For the text-containing cell, return its midpoint in (X, Y) coordinate format. 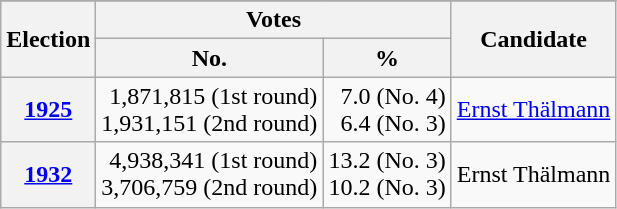
% (387, 58)
1925 (48, 110)
No. (210, 58)
Votes (274, 20)
1,871,815 (1st round)1,931,151 (2nd round) (210, 110)
13.2 (No. 3) 10.2 (No. 3) (387, 174)
4,938,341 (1st round) 3,706,759 (2nd round) (210, 174)
1932 (48, 174)
Election (48, 39)
Candidate (534, 39)
7.0 (No. 4)6.4 (No. 3) (387, 110)
